Detect which cell encompasses the target text, then output its (x, y) center coordinate. 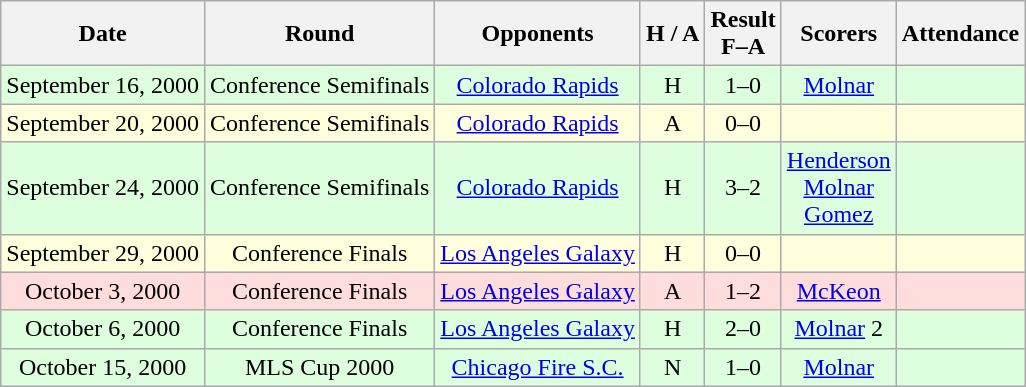
October 15, 2000 (103, 367)
September 29, 2000 (103, 253)
Round (319, 34)
Scorers (838, 34)
October 3, 2000 (103, 291)
H / A (672, 34)
September 24, 2000 (103, 188)
Molnar 2 (838, 329)
Chicago Fire S.C. (538, 367)
September 20, 2000 (103, 123)
September 16, 2000 (103, 85)
1–2 (743, 291)
N (672, 367)
Date (103, 34)
3–2 (743, 188)
MLS Cup 2000 (319, 367)
2–0 (743, 329)
Henderson Molnar Gomez (838, 188)
ResultF–A (743, 34)
Attendance (960, 34)
October 6, 2000 (103, 329)
McKeon (838, 291)
Opponents (538, 34)
